For the text-containing cell, return its midpoint in (X, Y) coordinate format. 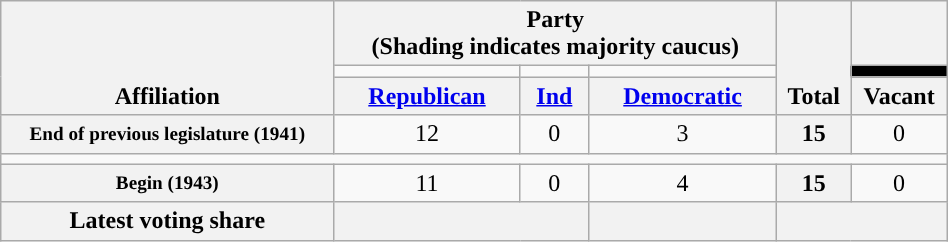
4 (683, 183)
Ind (554, 96)
3 (683, 134)
End of previous legislature (1941) (168, 134)
11 (427, 183)
Affiliation (168, 58)
Democratic (683, 96)
Total (814, 58)
Republican (427, 96)
12 (427, 134)
Vacant (899, 96)
Latest voting share (168, 221)
Begin (1943) (168, 183)
Party (Shading indicates majority caucus) (556, 34)
